For the text-containing cell, return its midpoint in [X, Y] coordinate format. 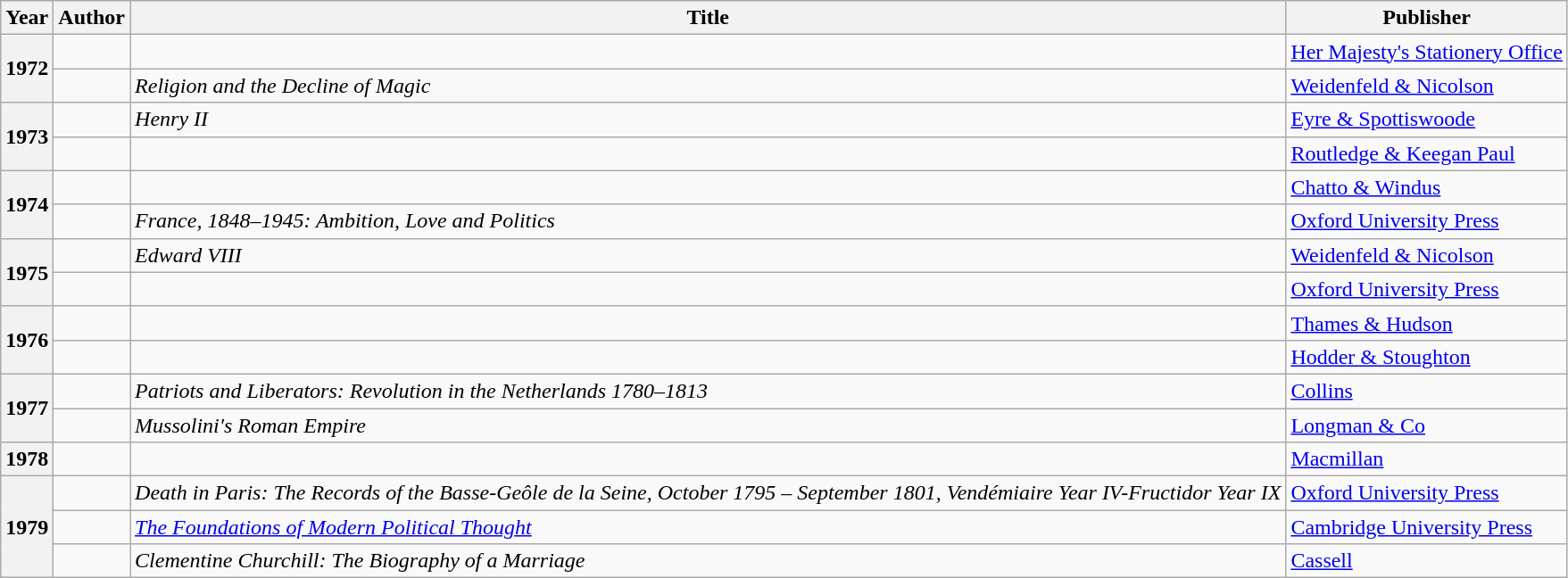
Publisher [1427, 18]
1976 [27, 340]
1972 [27, 69]
1974 [27, 204]
Macmillan [1427, 459]
Her Majesty's Stationery Office [1427, 52]
Title [709, 18]
Longman & Co [1427, 425]
Death in Paris: The Records of the Basse-Geôle de la Seine, October 1795 – September 1801, Vendémiaire Year IV-Fructidor Year IX [709, 493]
1975 [27, 272]
Chatto & Windus [1427, 187]
Patriots and Liberators: Revolution in the Netherlands 1780–1813 [709, 391]
Routledge & Keegan Paul [1427, 153]
1979 [27, 527]
Clementine Churchill: The Biography of a Marriage [709, 561]
Year [27, 18]
France, 1848–1945: Ambition, Love and Politics [709, 221]
Religion and the Decline of Magic [709, 86]
Collins [1427, 391]
1973 [27, 136]
Edward VIII [709, 255]
Author [92, 18]
Hodder & Stoughton [1427, 357]
Thames & Hudson [1427, 323]
Cambridge University Press [1427, 527]
Eyre & Spottiswoode [1427, 120]
1977 [27, 408]
Cassell [1427, 561]
Henry II [709, 120]
Mussolini's Roman Empire [709, 425]
The Foundations of Modern Political Thought [709, 527]
1978 [27, 459]
